Extract the (X, Y) coordinate from the center of the cell holding the provided text.  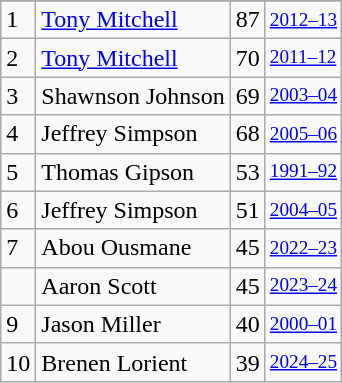
Thomas Gipson (133, 172)
9 (18, 324)
Brenen Lorient (133, 362)
2024–25 (303, 362)
6 (18, 210)
5 (18, 172)
2012–13 (303, 20)
40 (248, 324)
Jason Miller (133, 324)
69 (248, 96)
87 (248, 20)
4 (18, 134)
68 (248, 134)
2004–05 (303, 210)
51 (248, 210)
10 (18, 362)
2023–24 (303, 286)
53 (248, 172)
Abou Ousmane (133, 248)
2003–04 (303, 96)
7 (18, 248)
1 (18, 20)
39 (248, 362)
70 (248, 58)
Aaron Scott (133, 286)
2000–01 (303, 324)
2011–12 (303, 58)
1991–92 (303, 172)
Shawnson Johnson (133, 96)
2005–06 (303, 134)
3 (18, 96)
2 (18, 58)
2022–23 (303, 248)
